Detect which cell encompasses the target text, then output its [X, Y] center coordinate. 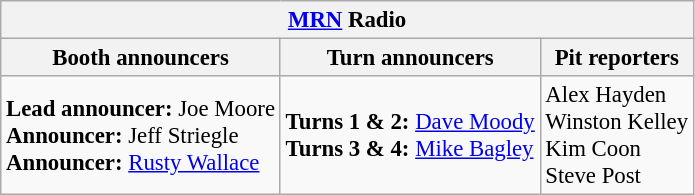
MRN Radio [348, 20]
Turn announcers [410, 58]
Lead announcer: Joe MooreAnnouncer: Jeff StriegleAnnouncer: Rusty Wallace [141, 136]
Alex HaydenWinston KelleyKim CoonSteve Post [616, 136]
Pit reporters [616, 58]
Booth announcers [141, 58]
Turns 1 & 2: Dave MoodyTurns 3 & 4: Mike Bagley [410, 136]
